Return [X, Y] of the center of cell containing provided text 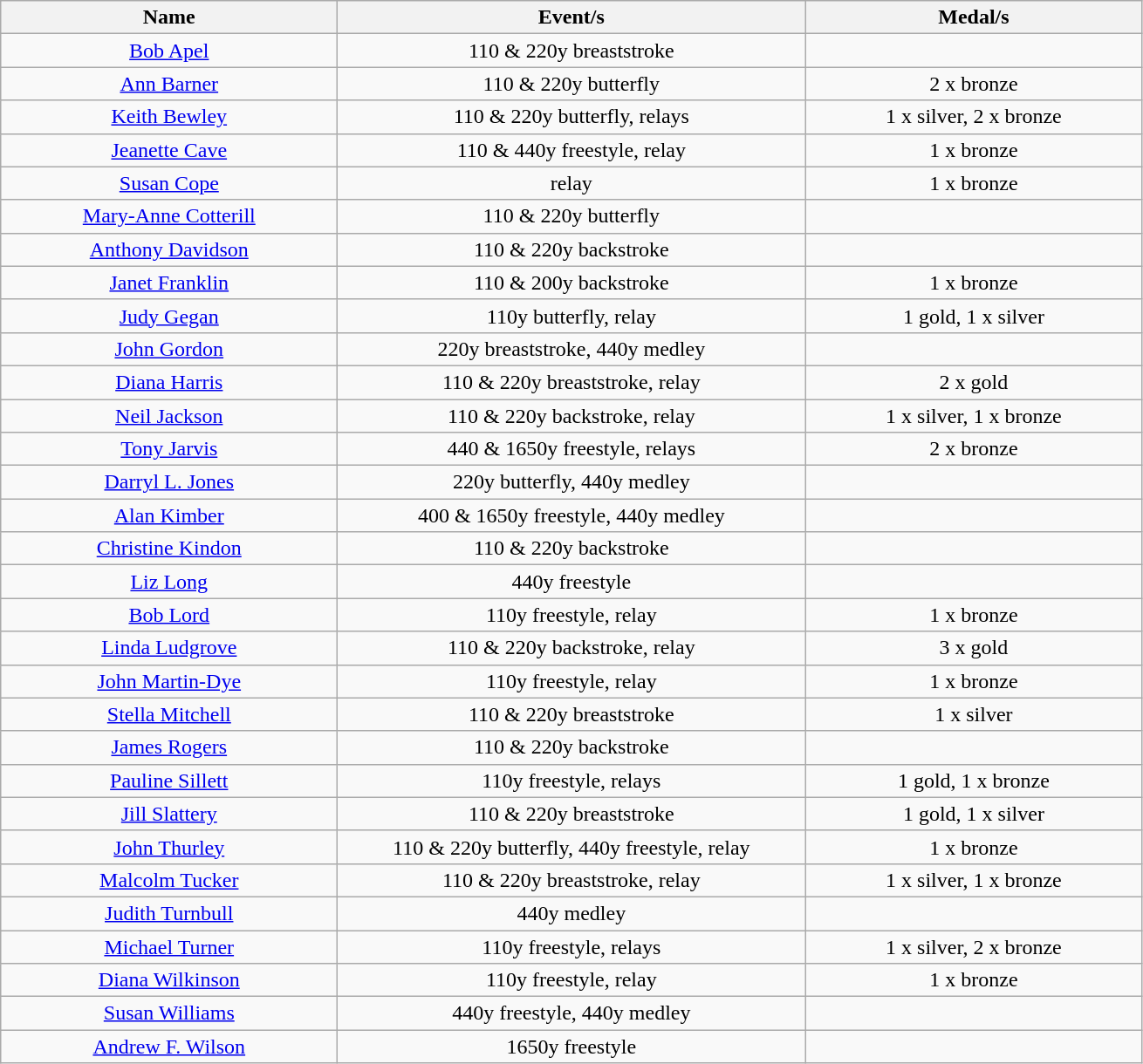
440y freestyle [571, 582]
440 & 1650y freestyle, relays [571, 449]
220y butterfly, 440y medley [571, 482]
Linda Ludgrove [169, 648]
1 x silver [974, 714]
Medal/s [974, 17]
John Thurley [169, 847]
110 & 200y backstroke [571, 283]
2 x gold [974, 382]
Jeanette Cave [169, 150]
Jill Slattery [169, 814]
Ann Barner [169, 84]
Keith Bewley [169, 117]
Name [169, 17]
Tony Jarvis [169, 449]
110 & 440y freestyle, relay [571, 150]
Anthony Davidson [169, 249]
Darryl L. Jones [169, 482]
John Martin-Dye [169, 681]
Bob Apel [169, 51]
Mary-Anne Cotterill [169, 216]
110y butterfly, relay [571, 316]
James Rogers [169, 747]
110 & 220y butterfly, 440y freestyle, relay [571, 847]
John Gordon [169, 349]
Diana Wilkinson [169, 980]
Susan Cope [169, 183]
Alan Kimber [169, 515]
Susan Williams [169, 1013]
Judy Gegan [169, 316]
Janet Franklin [169, 283]
1650y freestyle [571, 1047]
Bob Lord [169, 615]
220y breaststroke, 440y medley [571, 349]
Pauline Sillett [169, 781]
Event/s [571, 17]
Malcolm Tucker [169, 880]
400 & 1650y freestyle, 440y medley [571, 515]
Michael Turner [169, 946]
Neil Jackson [169, 416]
Diana Harris [169, 382]
Andrew F. Wilson [169, 1047]
Judith Turnbull [169, 913]
440y freestyle, 440y medley [571, 1013]
Liz Long [169, 582]
440y medley [571, 913]
110 & 220y butterfly, relays [571, 117]
relay [571, 183]
Stella Mitchell [169, 714]
1 gold, 1 x bronze [974, 781]
Christine Kindon [169, 549]
3 x gold [974, 648]
